For the text-containing cell, return its midpoint in [X, Y] coordinate format. 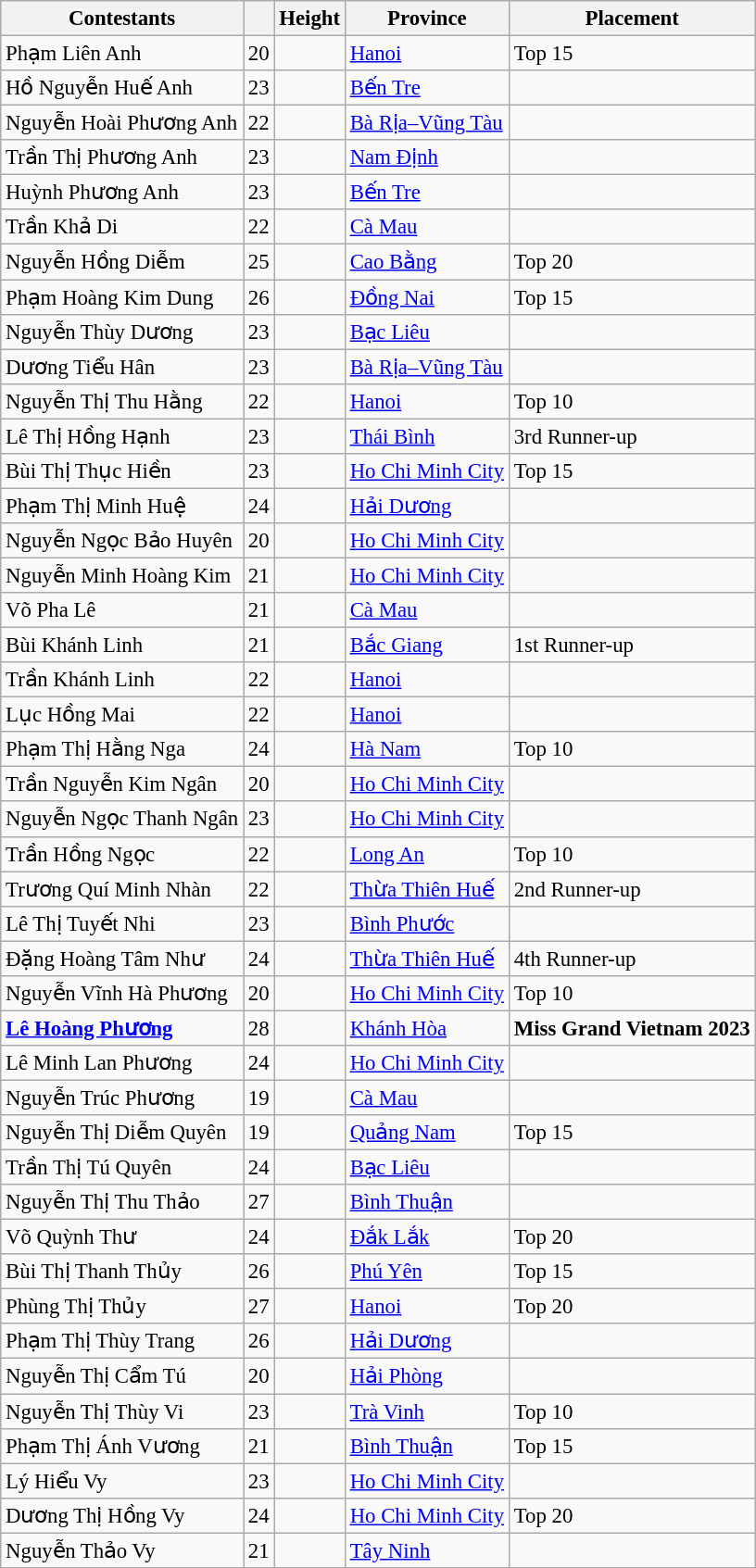
Nguyễn Ngọc Bảo Huyên [122, 541]
Võ Pha Lê [122, 610]
Hồ Nguyễn Huế Anh [122, 88]
Nam Định [426, 157]
Trần Nguyễn Kim Ngân [122, 784]
Lê Thị Hồng Hạnh [122, 436]
Phú Yên [426, 1272]
Hải Phòng [426, 1376]
Võ Quỳnh Thư [122, 1237]
3rd Runner-up [632, 436]
Phạm Thị Minh Huệ [122, 506]
Lục Hồng Mai [122, 715]
2nd Runner-up [632, 889]
Lê Minh Lan Phương [122, 1063]
Trần Khánh Linh [122, 680]
Quảng Nam [426, 1133]
Bình Phước [426, 923]
Nguyễn Trúc Phương [122, 1098]
Trần Thị Phương Anh [122, 157]
Province [426, 19]
Phạm Thị Thùy Trang [122, 1342]
Dương Tiểu Hân [122, 367]
Lê Thị Tuyết Nhi [122, 923]
Trà Vinh [426, 1411]
Cao Bằng [426, 262]
Phùng Thị Thủy [122, 1307]
Nguyễn Vĩnh Hà Phương [122, 994]
Placement [632, 19]
Thái Bình [426, 436]
1st Runner-up [632, 646]
Tây Ninh [426, 1550]
Bùi Thị Thanh Thủy [122, 1272]
Miss Grand Vietnam 2023 [632, 1028]
Trần Khả Di [122, 227]
Phạm Thị Hằng Nga [122, 749]
Nguyễn Hoài Phương Anh [122, 123]
Nguyễn Minh Hoàng Kim [122, 575]
Trần Thị Tú Quyên [122, 1168]
Nguyễn Thị Diễm Quyên [122, 1133]
Nguyễn Thị Thu Thảo [122, 1202]
Đắk Lắk [426, 1237]
Phạm Hoàng Kim Dung [122, 297]
Phạm Thị Ánh Vương [122, 1446]
Bắc Giang [426, 646]
Nguyễn Thị Cẩm Tú [122, 1376]
Bùi Khánh Linh [122, 646]
25 [259, 262]
Phạm Liên Anh [122, 54]
Nguyễn Thảo Vy [122, 1550]
Nguyễn Thùy Dương [122, 332]
Long An [426, 854]
28 [259, 1028]
Bùi Thị Thục Hiền [122, 471]
Trương Quí Minh Nhàn [122, 889]
Nguyễn Ngọc Thanh Ngân [122, 820]
Nguyễn Thị Thùy Vi [122, 1411]
Hà Nam [426, 749]
Dương Thị Hồng Vy [122, 1515]
Trần Hồng Ngọc [122, 854]
4th Runner-up [632, 959]
Huỳnh Phương Anh [122, 193]
Nguyễn Hồng Diễm [122, 262]
Lý Hiểu Vy [122, 1481]
Contestants [122, 19]
Đồng Nai [426, 297]
Lê Hoàng Phương [122, 1028]
Height [309, 19]
Nguyễn Thị Thu Hằng [122, 401]
Khánh Hòa [426, 1028]
Đặng Hoàng Tâm Như [122, 959]
